Scan for the cell matching the given text and deliver its [x, y] coordinate at center. 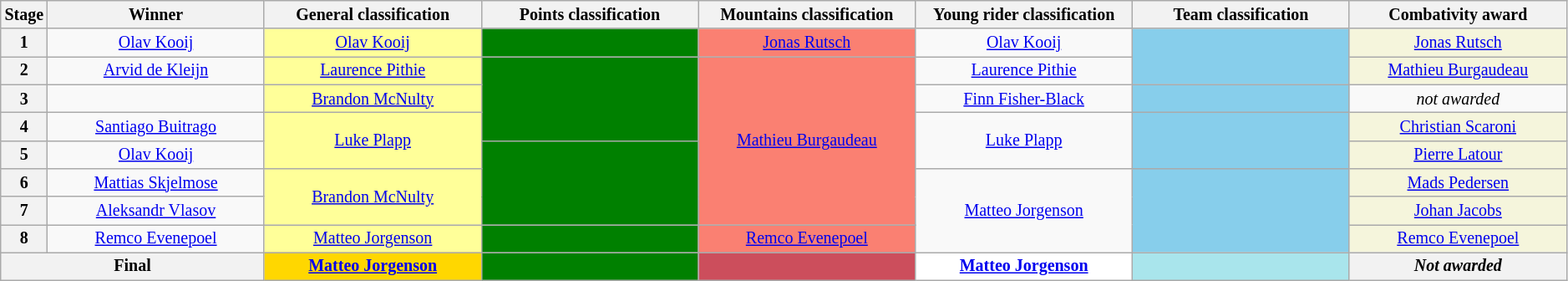
Finn Fisher-Black [1024, 99]
Points classification [590, 15]
Mads Pedersen [1458, 182]
4 [24, 127]
Final [132, 266]
6 [24, 182]
Team classification [1241, 15]
7 [24, 211]
5 [24, 154]
Pierre Latour [1458, 154]
3 [24, 99]
General classification [373, 15]
not awarded [1458, 99]
Mattias Skjelmose [155, 182]
2 [24, 70]
Santiago Buitrago [155, 127]
Aleksandr Vlasov [155, 211]
Johan Jacobs [1458, 211]
1 [24, 43]
Winner [155, 15]
Young rider classification [1024, 15]
Not awarded [1458, 266]
8 [24, 239]
Christian Scaroni [1458, 127]
Combativity award [1458, 15]
Arvid de Kleijn [155, 70]
Mountains classification [807, 15]
Stage [24, 15]
